Search for the cell housing the specified text and yield its (X, Y) center coordinate. 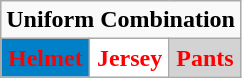
Jersey (130, 58)
Pants (204, 58)
Uniform Combination (121, 20)
Helmet (46, 58)
